Scan for the cell matching the given text and deliver its (X, Y) coordinate at center. 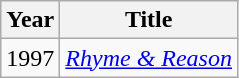
Year (30, 20)
Title (149, 20)
1997 (30, 58)
Rhyme & Reason (149, 58)
